Detect which cell encompasses the target text, then output its (X, Y) center coordinate. 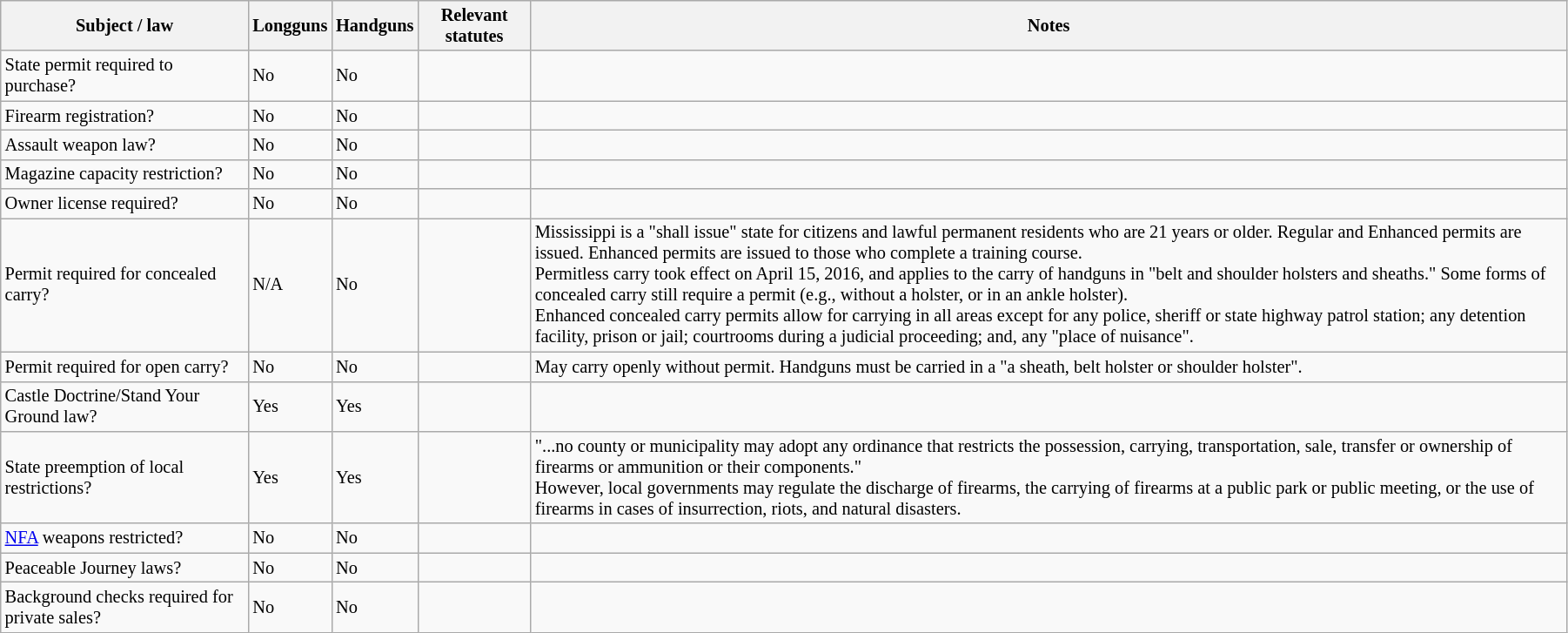
Notes (1049, 25)
Owner license required? (125, 204)
Castle Doctrine/Stand Your Ground law? (125, 407)
State preemption of local restrictions? (125, 477)
Permit required for open carry? (125, 367)
Peaceable Journey laws? (125, 568)
NFA weapons restricted? (125, 538)
Firearm registration? (125, 116)
May carry openly without permit. Handguns must be carried in a "a sheath, belt holster or shoulder holster". (1049, 367)
Relevant statutes (474, 25)
Longguns (290, 25)
Subject / law (125, 25)
Handguns (374, 25)
Background checks required for private sales? (125, 607)
Permit required for concealed carry? (125, 285)
State permit required to purchase? (125, 76)
Magazine capacity restriction? (125, 174)
Assault weapon law? (125, 145)
N/A (290, 285)
